Find where the given text appears and provide that cell's center as [x, y] coordinate. 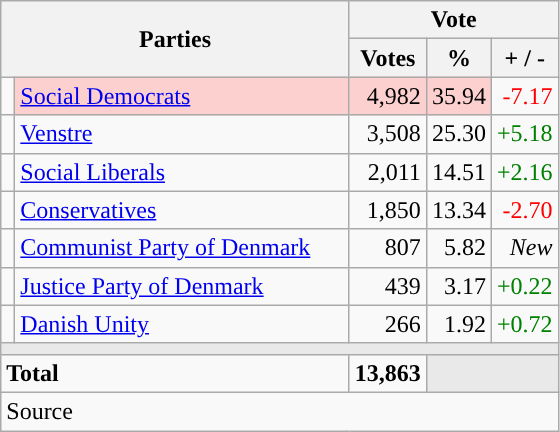
Source [280, 411]
13,863 [388, 373]
439 [388, 286]
4,982 [388, 96]
Votes [388, 58]
5.82 [458, 248]
% [458, 58]
-7.17 [524, 96]
807 [388, 248]
Social Liberals [182, 172]
+2.16 [524, 172]
Total [176, 373]
Venstre [182, 134]
2,011 [388, 172]
13.34 [458, 210]
+0.72 [524, 324]
-2.70 [524, 210]
35.94 [458, 96]
3,508 [388, 134]
Conservatives [182, 210]
Vote [454, 20]
Social Democrats [182, 96]
+ / - [524, 58]
+5.18 [524, 134]
1.92 [458, 324]
Parties [176, 39]
266 [388, 324]
25.30 [458, 134]
Justice Party of Denmark [182, 286]
Communist Party of Denmark [182, 248]
New [524, 248]
+0.22 [524, 286]
Danish Unity [182, 324]
1,850 [388, 210]
3.17 [458, 286]
14.51 [458, 172]
